Provide the (X, Y) coordinate of the cell's center where the given text is located.  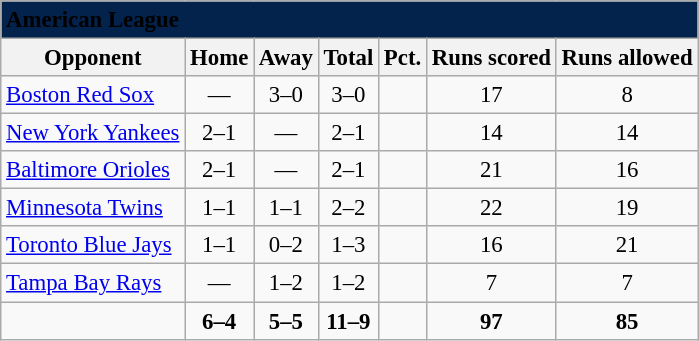
Boston Red Sox (93, 95)
Total (348, 58)
Pct. (403, 58)
97 (491, 321)
New York Yankees (93, 133)
Tampa Bay Rays (93, 283)
Opponent (93, 58)
0–2 (286, 245)
Home (220, 58)
Baltimore Orioles (93, 170)
8 (627, 95)
5–5 (286, 321)
2–2 (348, 208)
11–9 (348, 321)
Minnesota Twins (93, 208)
American League (350, 20)
17 (491, 95)
85 (627, 321)
Away (286, 58)
1–3 (348, 245)
Runs scored (491, 58)
Runs allowed (627, 58)
6–4 (220, 321)
Toronto Blue Jays (93, 245)
22 (491, 208)
19 (627, 208)
